Pinpoint the cell where the given text exists, returning its (X, Y) midpoint coordinate. 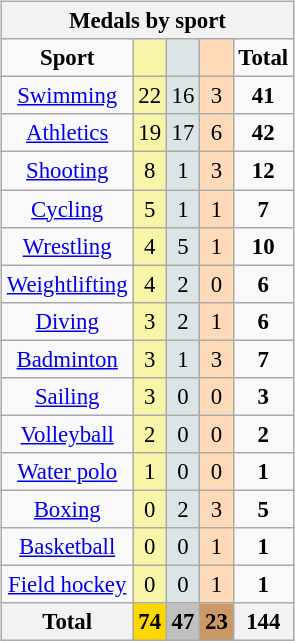
10 (263, 246)
22 (150, 96)
Sport (67, 58)
Athletics (67, 133)
41 (263, 96)
Sailing (67, 396)
23 (216, 622)
Volleyball (67, 434)
Weightlifting (67, 284)
Wrestling (67, 246)
74 (150, 622)
19 (150, 133)
Shooting (67, 171)
42 (263, 133)
Swimming (67, 96)
47 (182, 622)
Field hockey (67, 584)
16 (182, 96)
Basketball (67, 547)
144 (263, 622)
Badminton (67, 359)
17 (182, 133)
12 (263, 171)
Medals by sport (147, 21)
Cycling (67, 209)
Diving (67, 321)
8 (150, 171)
Boxing (67, 509)
Water polo (67, 472)
